Determine the [X, Y] coordinate at the center of the cell enclosing the given text.  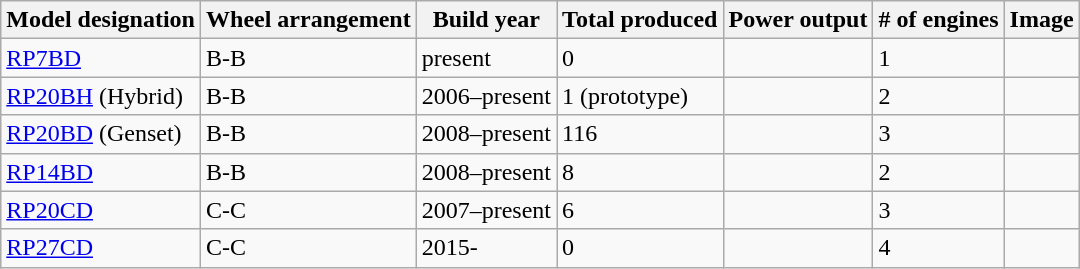
Total produced [640, 20]
2006–present [486, 96]
RP7BD [101, 58]
1 [938, 58]
RP20BH (Hybrid) [101, 96]
RP20BD (Genset) [101, 134]
RP27CD [101, 248]
Build year [486, 20]
4 [938, 248]
2007–present [486, 210]
# of engines [938, 20]
RP14BD [101, 172]
1 (prototype) [640, 96]
Image [1042, 20]
Model designation [101, 20]
2015- [486, 248]
116 [640, 134]
present [486, 58]
8 [640, 172]
Power output [798, 20]
6 [640, 210]
RP20CD [101, 210]
Wheel arrangement [309, 20]
